Find where the given text appears and provide that cell's center as [x, y] coordinate. 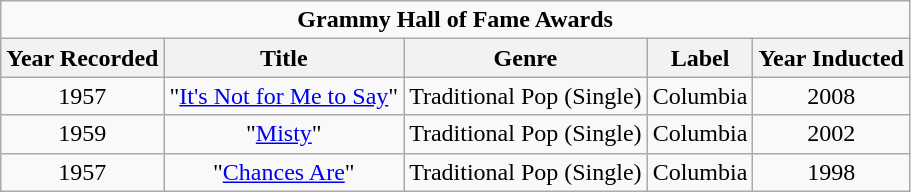
1998 [832, 172]
"It's Not for Me to Say" [284, 96]
Year Inducted [832, 58]
2008 [832, 96]
Genre [526, 58]
"Misty" [284, 134]
Title [284, 58]
2002 [832, 134]
Year Recorded [82, 58]
Label [700, 58]
"Chances Are" [284, 172]
Grammy Hall of Fame Awards [456, 20]
1959 [82, 134]
